Scan for the cell matching the given text and deliver its [x, y] coordinate at center. 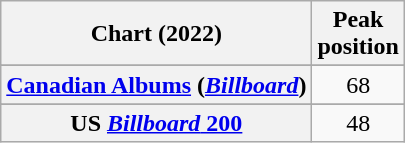
Canadian Albums (Billboard) [156, 85]
48 [358, 123]
Peakposition [358, 34]
Chart (2022) [156, 34]
US Billboard 200 [156, 123]
68 [358, 85]
